Search for the cell housing the specified text and yield its (x, y) center coordinate. 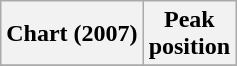
Peakposition (189, 34)
Chart (2007) (72, 34)
